Locate the cell with the specified text and output its [X, Y] center coordinate. 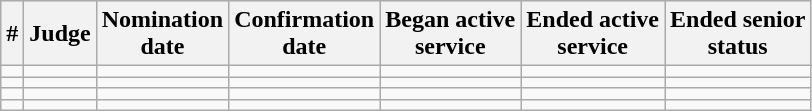
# [12, 34]
Nominationdate [162, 34]
Began activeservice [450, 34]
Judge [60, 34]
Ended activeservice [593, 34]
Ended seniorstatus [737, 34]
Confirmationdate [304, 34]
